Detect which cell encompasses the target text, then output its (X, Y) center coordinate. 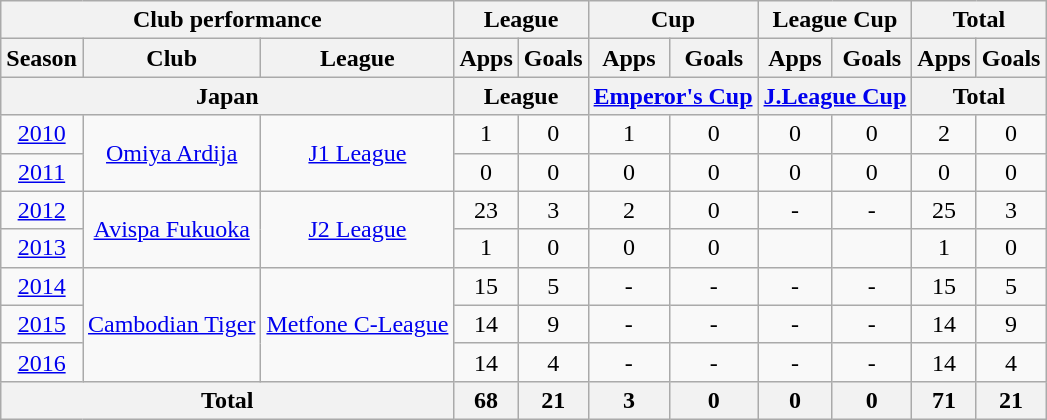
2011 (42, 172)
23 (486, 210)
League Cup (835, 20)
2010 (42, 134)
Metfone C-League (358, 324)
71 (944, 400)
Season (42, 58)
Cambodian Tiger (171, 324)
Avispa Fukuoka (171, 229)
2014 (42, 286)
2012 (42, 210)
J2 League (358, 229)
Japan (228, 96)
2016 (42, 362)
Club performance (228, 20)
25 (944, 210)
Club (171, 58)
2013 (42, 248)
J.League Cup (835, 96)
68 (486, 400)
J1 League (358, 153)
2015 (42, 324)
Omiya Ardija (171, 153)
Emperor's Cup (673, 96)
Cup (673, 20)
